For the text-containing cell, return its midpoint in (x, y) coordinate format. 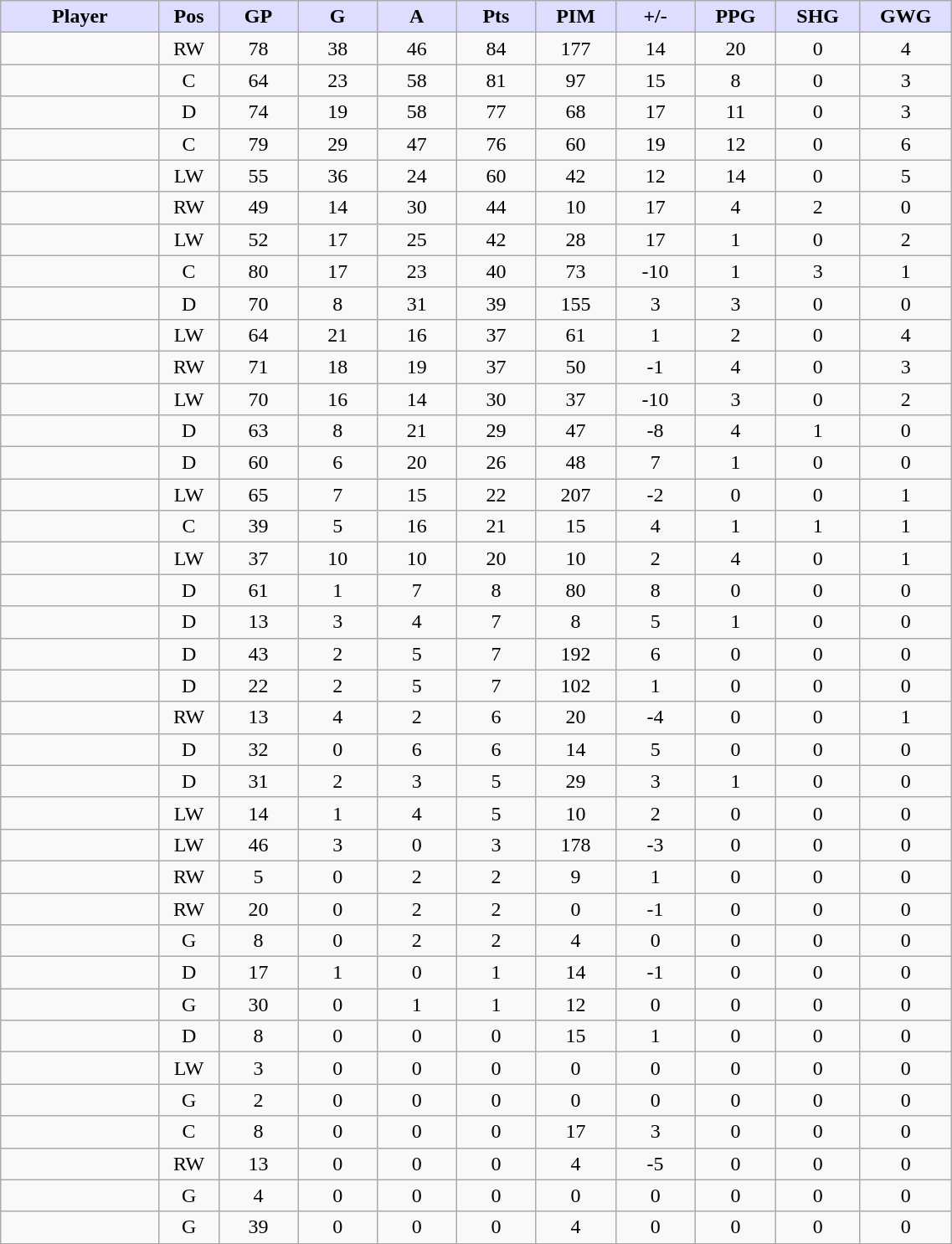
68 (576, 112)
Player (80, 17)
76 (496, 144)
Pts (496, 17)
24 (417, 176)
-5 (655, 1164)
40 (496, 271)
-8 (655, 431)
78 (258, 49)
48 (576, 463)
9 (576, 876)
44 (496, 208)
32 (258, 749)
65 (258, 495)
102 (576, 686)
SHG (818, 17)
-4 (655, 717)
38 (338, 49)
177 (576, 49)
74 (258, 112)
79 (258, 144)
50 (576, 367)
28 (576, 239)
207 (576, 495)
77 (496, 112)
63 (258, 431)
73 (576, 271)
81 (496, 80)
55 (258, 176)
178 (576, 845)
-3 (655, 845)
GP (258, 17)
155 (576, 303)
25 (417, 239)
Pos (189, 17)
11 (735, 112)
97 (576, 80)
18 (338, 367)
-2 (655, 495)
36 (338, 176)
PIM (576, 17)
49 (258, 208)
52 (258, 239)
26 (496, 463)
+/- (655, 17)
43 (258, 654)
PPG (735, 17)
A (417, 17)
192 (576, 654)
71 (258, 367)
84 (496, 49)
GWG (905, 17)
